For the text-containing cell, return its midpoint in [X, Y] coordinate format. 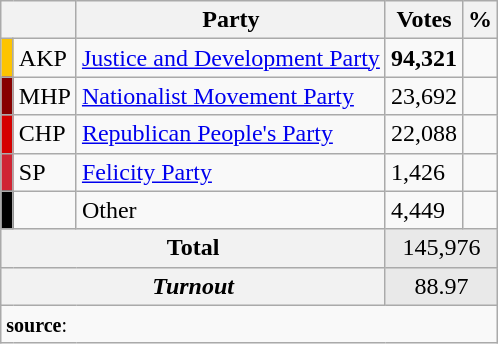
Turnout [194, 286]
Total [194, 248]
Other [230, 210]
AKP [44, 58]
4,449 [424, 210]
Republican People's Party [230, 134]
source: [250, 324]
Felicity Party [230, 172]
MHP [44, 96]
Nationalist Movement Party [230, 96]
CHP [44, 134]
94,321 [424, 58]
Justice and Development Party [230, 58]
1,426 [424, 172]
Votes [424, 20]
Party [230, 20]
145,976 [441, 248]
22,088 [424, 134]
88.97 [441, 286]
% [480, 20]
23,692 [424, 96]
SP [44, 172]
